Locate the cell with the specified text and output its [x, y] center coordinate. 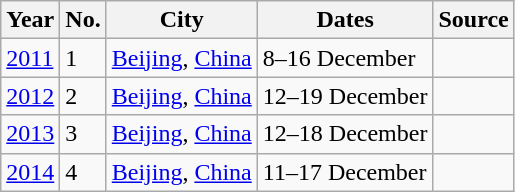
12–18 December [345, 134]
4 [83, 172]
2011 [30, 58]
Year [30, 20]
1 [83, 58]
2013 [30, 134]
No. [83, 20]
2014 [30, 172]
Dates [345, 20]
11–17 December [345, 172]
8–16 December [345, 58]
2012 [30, 96]
City [182, 20]
2 [83, 96]
Source [474, 20]
12–19 December [345, 96]
3 [83, 134]
